Locate the cell with the specified text and output its [x, y] center coordinate. 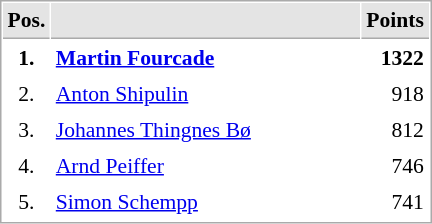
5. [26, 201]
4. [26, 165]
Simon Schempp [206, 201]
Pos. [26, 21]
Arnd Peiffer [206, 165]
2. [26, 93]
Anton Shipulin [206, 93]
Johannes Thingnes Bø [206, 129]
1322 [396, 57]
1. [26, 57]
918 [396, 93]
3. [26, 129]
Martin Fourcade [206, 57]
812 [396, 129]
Points [396, 21]
746 [396, 165]
741 [396, 201]
